Return (x, y) of the center of cell containing provided text 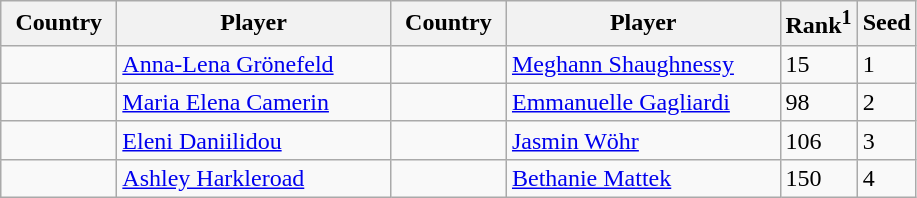
Emmanuelle Gagliardi (643, 102)
Rank1 (818, 24)
106 (818, 140)
Maria Elena Camerin (254, 102)
Anna-Lena Grönefeld (254, 64)
98 (818, 102)
Meghann Shaughnessy (643, 64)
Seed (886, 24)
1 (886, 64)
3 (886, 140)
Jasmin Wöhr (643, 140)
4 (886, 178)
15 (818, 64)
2 (886, 102)
150 (818, 178)
Ashley Harkleroad (254, 178)
Eleni Daniilidou (254, 140)
Bethanie Mattek (643, 178)
